Detect which cell encompasses the target text, then output its [x, y] center coordinate. 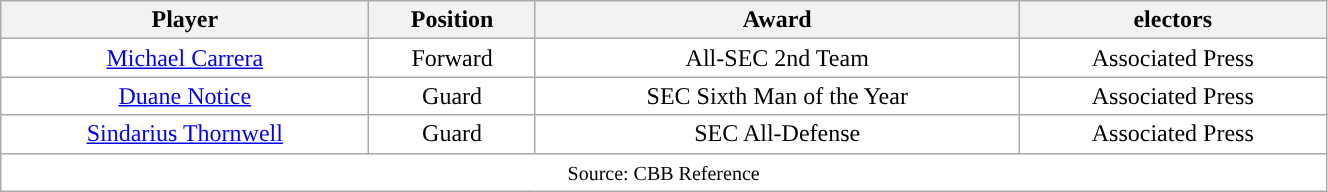
SEC All-Defense [777, 134]
Michael Carrera [185, 58]
Duane Notice [185, 96]
Source: CBB Reference [664, 172]
Position [452, 20]
Forward [452, 58]
electors [1172, 20]
Player [185, 20]
All-SEC 2nd Team [777, 58]
SEC Sixth Man of the Year [777, 96]
Award [777, 20]
Sindarius Thornwell [185, 134]
